Return the [X, Y] coordinate for the center point of the cell that contains the specified text.  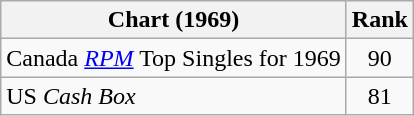
Chart (1969) [174, 20]
Canada RPM Top Singles for 1969 [174, 58]
81 [380, 96]
90 [380, 58]
Rank [380, 20]
US Cash Box [174, 96]
